Identify which cell holds the provided text, then report its [X, Y] central coordinate. 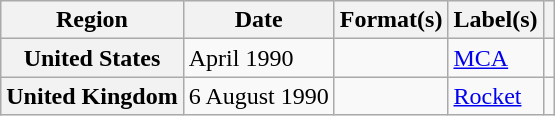
Region [92, 20]
MCA [496, 58]
Rocket [496, 96]
April 1990 [258, 58]
Date [258, 20]
Format(s) [391, 20]
United States [92, 58]
Label(s) [496, 20]
United Kingdom [92, 96]
6 August 1990 [258, 96]
